Pinpoint the cell where the given text exists, returning its (x, y) midpoint coordinate. 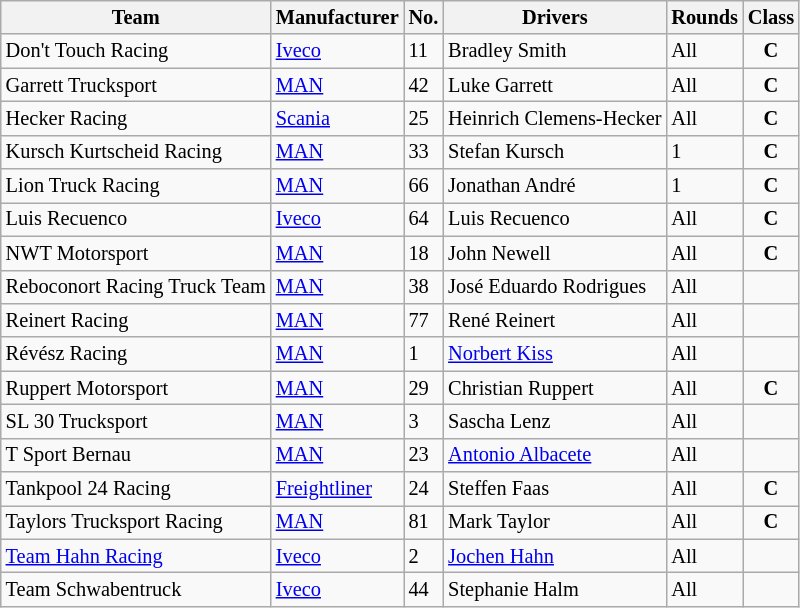
Luke Garrett (554, 85)
Christian Ruppert (554, 388)
81 (424, 522)
44 (424, 589)
SL 30 Trucksport (136, 421)
José Eduardo Rodrigues (554, 287)
11 (424, 51)
Drivers (554, 17)
Lion Truck Racing (136, 186)
38 (424, 287)
John Newell (554, 253)
Team (136, 17)
2 (424, 556)
Team Hahn Racing (136, 556)
42 (424, 85)
Stephanie Halm (554, 589)
Bradley Smith (554, 51)
Reboconort Racing Truck Team (136, 287)
Révész Racing (136, 354)
Norbert Kiss (554, 354)
Hecker Racing (136, 118)
Ruppert Motorsport (136, 388)
29 (424, 388)
66 (424, 186)
Tankpool 24 Racing (136, 489)
Freightliner (338, 489)
Jonathan André (554, 186)
33 (424, 152)
Stefan Kursch (554, 152)
Taylors Trucksport Racing (136, 522)
Reinert Racing (136, 320)
Kursch Kurtscheid Racing (136, 152)
René Reinert (554, 320)
Scania (338, 118)
Antonio Albacete (554, 455)
Team Schwabentruck (136, 589)
25 (424, 118)
Rounds (704, 17)
24 (424, 489)
Garrett Trucksport (136, 85)
Don't Touch Racing (136, 51)
Heinrich Clemens-Hecker (554, 118)
Steffen Faas (554, 489)
77 (424, 320)
NWT Motorsport (136, 253)
64 (424, 219)
Mark Taylor (554, 522)
Manufacturer (338, 17)
3 (424, 421)
Class (771, 17)
23 (424, 455)
Jochen Hahn (554, 556)
No. (424, 17)
T Sport Bernau (136, 455)
Sascha Lenz (554, 421)
18 (424, 253)
